For the text-containing cell, return its midpoint in (X, Y) coordinate format. 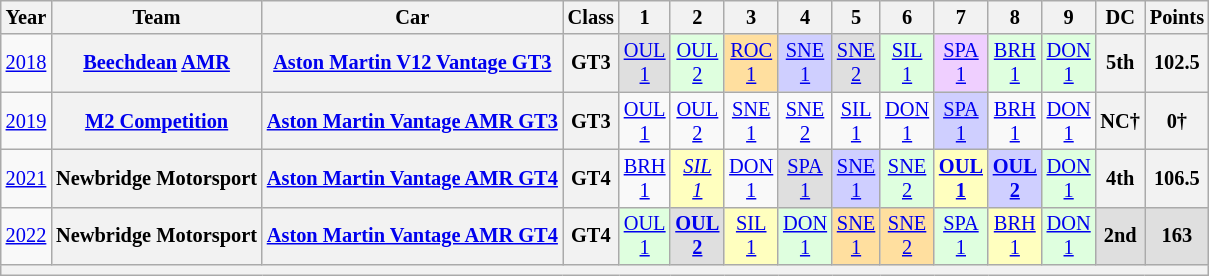
0† (1177, 121)
2022 (26, 236)
Aston Martin Vantage AMR GT3 (412, 121)
Aston Martin V12 Vantage GT3 (412, 63)
Year (26, 17)
NC† (1120, 121)
M2 Competition (156, 121)
Team (156, 17)
2018 (26, 63)
4th (1120, 178)
Points (1177, 17)
Beechdean AMR (156, 63)
4 (805, 17)
6 (907, 17)
1 (645, 17)
163 (1177, 236)
2021 (26, 178)
Car (412, 17)
ROC1 (751, 63)
9 (1069, 17)
Class (591, 17)
2019 (26, 121)
3 (751, 17)
5th (1120, 63)
DC (1120, 17)
106.5 (1177, 178)
7 (961, 17)
2 (697, 17)
8 (1015, 17)
2nd (1120, 236)
5 (856, 17)
102.5 (1177, 63)
